Determine the [x, y] coordinate at the center of the cell enclosing the given text.  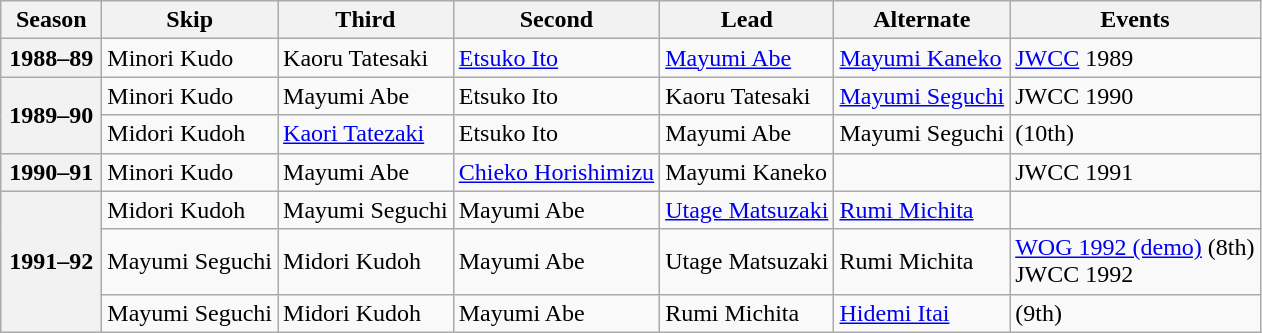
JWCC 1991 [1135, 172]
JWCC 1989 [1135, 58]
(9th) [1135, 313]
Kaori Tatezaki [366, 134]
Chieko Horishimizu [556, 172]
1989–90 [52, 115]
JWCC 1990 [1135, 96]
WOG 1992 (demo) (8th)JWCC 1992 [1135, 262]
Hidemi Itai [922, 313]
1991–92 [52, 262]
(10th) [1135, 134]
Third [366, 20]
Lead [747, 20]
Season [52, 20]
Skip [190, 20]
1988–89 [52, 58]
Alternate [922, 20]
Second [556, 20]
Events [1135, 20]
1990–91 [52, 172]
